Output the (x, y) coordinate of the center of the cell containing the given text.  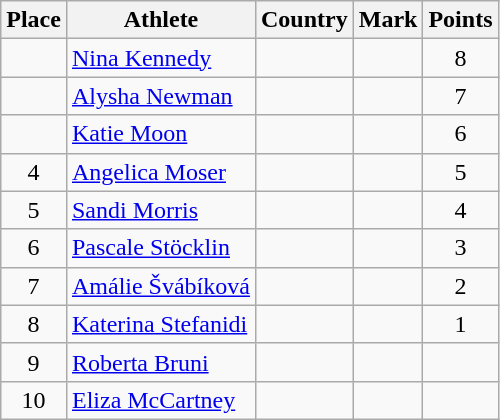
10 (34, 400)
Angelica Moser (160, 172)
Amálie Švábíková (160, 286)
Katerina Stefanidi (160, 324)
3 (460, 248)
1 (460, 324)
2 (460, 286)
Mark (388, 20)
9 (34, 362)
Alysha Newman (160, 96)
Roberta Bruni (160, 362)
Nina Kennedy (160, 58)
Eliza McCartney (160, 400)
Points (460, 20)
Athlete (160, 20)
Pascale Stöcklin (160, 248)
Country (304, 20)
Place (34, 20)
Sandi Morris (160, 210)
Katie Moon (160, 134)
